Return [X, Y] of the center of cell containing provided text 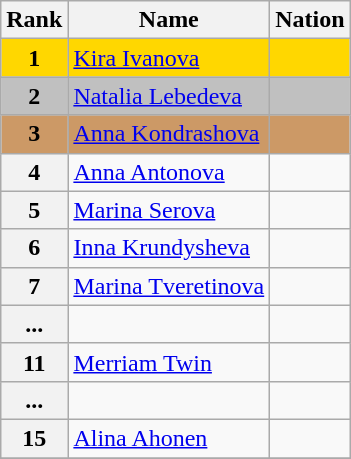
2 [34, 96]
Anna Antonova [169, 172]
Merriam Twin [169, 362]
4 [34, 172]
1 [34, 58]
11 [34, 362]
Natalia Lebedeva [169, 96]
Kira Ivanova [169, 58]
Rank [34, 20]
Marina Tveretinova [169, 286]
3 [34, 134]
15 [34, 438]
Inna Krundysheva [169, 248]
6 [34, 248]
Nation [310, 20]
Alina Ahonen [169, 438]
5 [34, 210]
Anna Kondrashova [169, 134]
Marina Serova [169, 210]
7 [34, 286]
Name [169, 20]
